Pinpoint the cell where the given text exists, returning its [X, Y] midpoint coordinate. 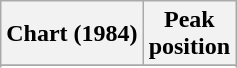
Peak position [189, 34]
Chart (1984) [72, 34]
